For the text-containing cell, return its midpoint in [X, Y] coordinate format. 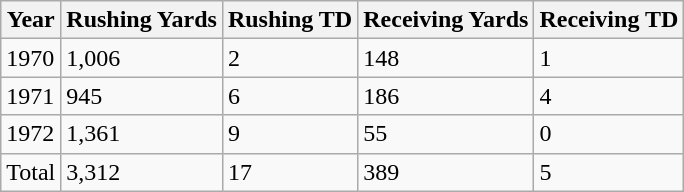
2 [290, 58]
1972 [31, 134]
Receiving TD [609, 20]
1 [609, 58]
1,361 [142, 134]
4 [609, 96]
945 [142, 96]
0 [609, 134]
17 [290, 172]
6 [290, 96]
148 [446, 58]
Rushing Yards [142, 20]
186 [446, 96]
5 [609, 172]
1,006 [142, 58]
Year [31, 20]
Total [31, 172]
Receiving Yards [446, 20]
3,312 [142, 172]
55 [446, 134]
1971 [31, 96]
Rushing TD [290, 20]
389 [446, 172]
9 [290, 134]
1970 [31, 58]
